Search for the cell housing the specified text and yield its (X, Y) center coordinate. 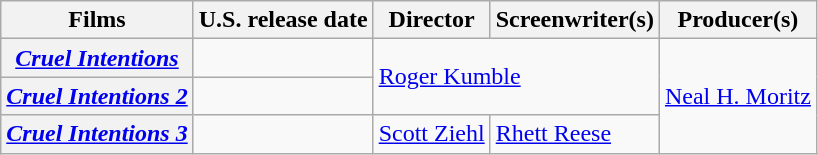
Screenwriter(s) (574, 20)
Cruel Intentions 3 (97, 134)
U.S. release date (283, 20)
Roger Kumble (516, 77)
Producer(s) (738, 20)
Cruel Intentions (97, 58)
Director (432, 20)
Scott Ziehl (432, 134)
Films (97, 20)
Rhett Reese (574, 134)
Neal H. Moritz (738, 96)
Cruel Intentions 2 (97, 96)
